Pinpoint the cell where the given text exists, returning its (x, y) midpoint coordinate. 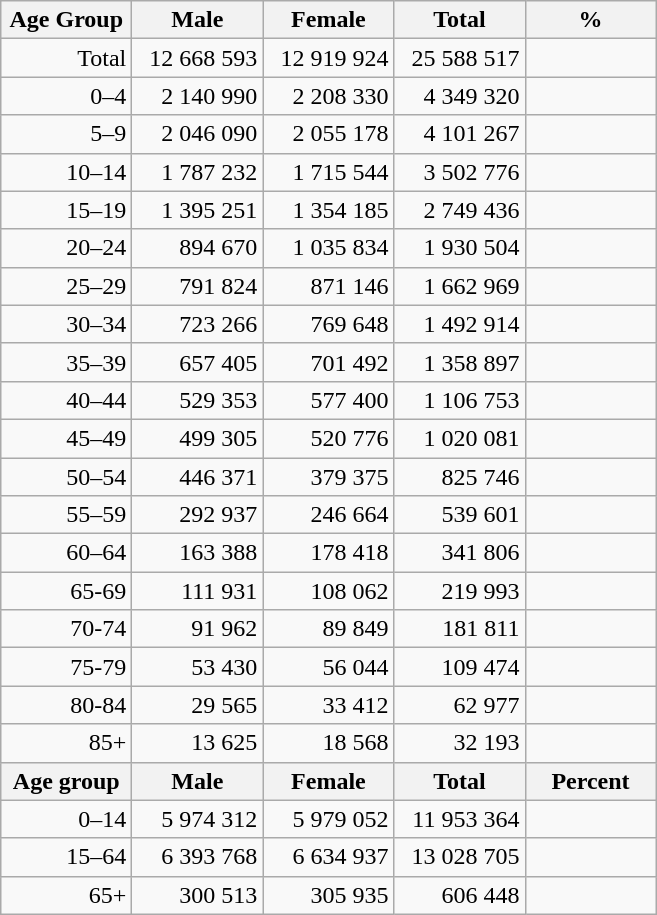
45–49 (66, 438)
539 601 (460, 515)
13 028 705 (460, 857)
769 648 (328, 324)
65-69 (66, 591)
109 474 (460, 667)
% (590, 20)
60–64 (66, 553)
75-79 (66, 667)
2 140 990 (198, 96)
0–4 (66, 96)
6 393 768 (198, 857)
305 935 (328, 895)
300 513 (198, 895)
1 715 544 (328, 172)
91 962 (198, 629)
292 937 (198, 515)
40–44 (66, 400)
65+ (66, 895)
1 787 232 (198, 172)
1 662 969 (460, 286)
606 448 (460, 895)
1 930 504 (460, 248)
25–29 (66, 286)
0–14 (66, 819)
20–24 (66, 248)
701 492 (328, 362)
529 353 (198, 400)
56 044 (328, 667)
657 405 (198, 362)
18 568 (328, 743)
4 349 320 (460, 96)
825 746 (460, 477)
1 354 185 (328, 210)
53 430 (198, 667)
10–14 (66, 172)
2 046 090 (198, 134)
2 055 178 (328, 134)
1 492 914 (460, 324)
30–34 (66, 324)
80-84 (66, 705)
15–64 (66, 857)
4 101 267 (460, 134)
5–9 (66, 134)
181 811 (460, 629)
Age group (66, 781)
89 849 (328, 629)
871 146 (328, 286)
85+ (66, 743)
25 588 517 (460, 58)
1 035 834 (328, 248)
246 664 (328, 515)
62 977 (460, 705)
111 931 (198, 591)
1 020 081 (460, 438)
499 305 (198, 438)
723 266 (198, 324)
70-74 (66, 629)
379 375 (328, 477)
2 749 436 (460, 210)
791 824 (198, 286)
33 412 (328, 705)
5 979 052 (328, 819)
178 418 (328, 553)
13 625 (198, 743)
1 395 251 (198, 210)
6 634 937 (328, 857)
15–19 (66, 210)
577 400 (328, 400)
2 208 330 (328, 96)
108 062 (328, 591)
12 919 924 (328, 58)
29 565 (198, 705)
Age Group (66, 20)
446 371 (198, 477)
341 806 (460, 553)
35–39 (66, 362)
5 974 312 (198, 819)
894 670 (198, 248)
50–54 (66, 477)
12 668 593 (198, 58)
219 993 (460, 591)
32 193 (460, 743)
163 388 (198, 553)
1 358 897 (460, 362)
520 776 (328, 438)
Percent (590, 781)
3 502 776 (460, 172)
11 953 364 (460, 819)
55–59 (66, 515)
1 106 753 (460, 400)
